Locate the cell with the specified text and output its [X, Y] center coordinate. 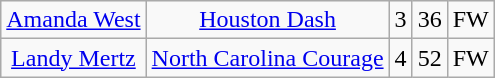
4 [400, 58]
Amanda West [74, 20]
52 [430, 58]
3 [400, 20]
Houston Dash [268, 20]
North Carolina Courage [268, 58]
Landy Mertz [74, 58]
36 [430, 20]
